For the text-containing cell, return its midpoint in [x, y] coordinate format. 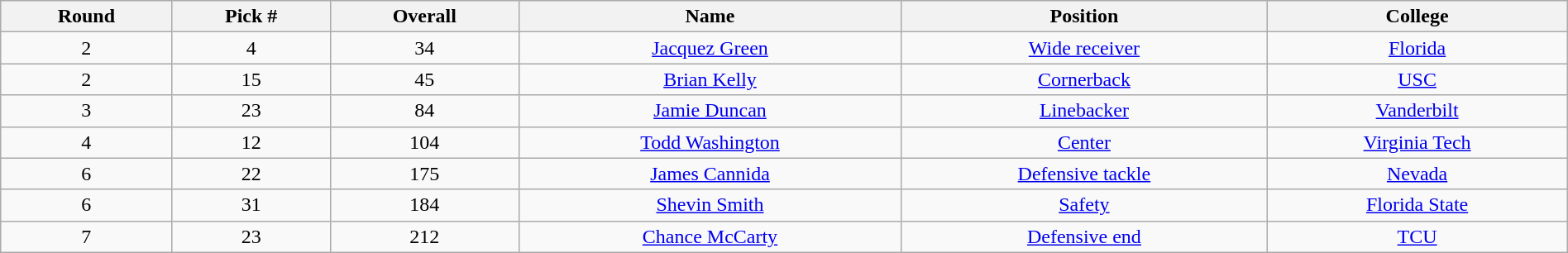
College [1417, 17]
Vanderbilt [1417, 111]
Position [1084, 17]
Round [86, 17]
Chance McCarty [710, 236]
3 [86, 111]
Cornerback [1084, 79]
Wide receiver [1084, 48]
Florida State [1417, 205]
31 [251, 205]
45 [424, 79]
Defensive end [1084, 236]
Pick # [251, 17]
Center [1084, 142]
184 [424, 205]
15 [251, 79]
175 [424, 174]
7 [86, 236]
Nevada [1417, 174]
212 [424, 236]
34 [424, 48]
Name [710, 17]
TCU [1417, 236]
Todd Washington [710, 142]
22 [251, 174]
Jacquez Green [710, 48]
Linebacker [1084, 111]
Defensive tackle [1084, 174]
USC [1417, 79]
104 [424, 142]
Brian Kelly [710, 79]
Virginia Tech [1417, 142]
Florida [1417, 48]
84 [424, 111]
Shevin Smith [710, 205]
James Cannida [710, 174]
Overall [424, 17]
12 [251, 142]
Safety [1084, 205]
Jamie Duncan [710, 111]
